Provide the (X, Y) coordinate of the cell's center where the given text is located.  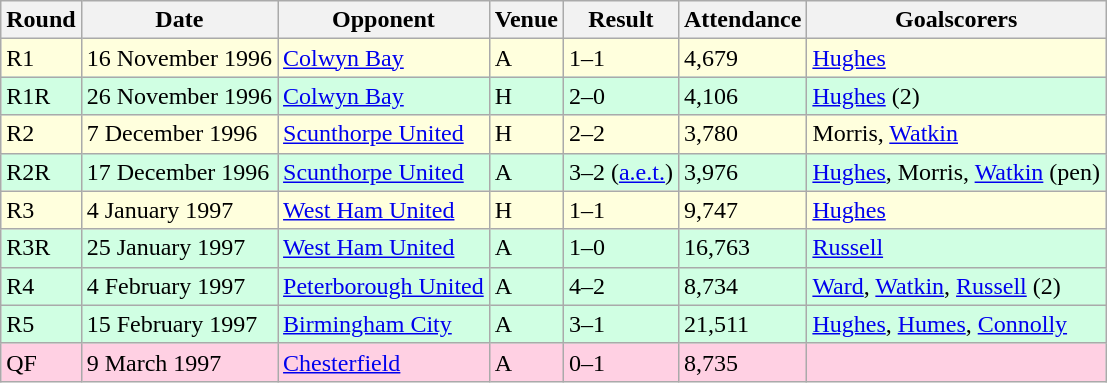
4 January 1997 (179, 210)
R4 (41, 286)
R1R (41, 96)
R3 (41, 210)
9,747 (742, 210)
2–0 (620, 96)
15 February 1997 (179, 324)
25 January 1997 (179, 248)
2–2 (620, 134)
R3R (41, 248)
8,735 (742, 362)
1–0 (620, 248)
4,679 (742, 58)
4–2 (620, 286)
4,106 (742, 96)
Russell (956, 248)
3,780 (742, 134)
Morris, Watkin (956, 134)
Birmingham City (384, 324)
26 November 1996 (179, 96)
R2 (41, 134)
Hughes, Humes, Connolly (956, 324)
Goalscorers (956, 20)
0–1 (620, 362)
4 February 1997 (179, 286)
Hughes, Morris, Watkin (pen) (956, 172)
21,511 (742, 324)
Ward, Watkin, Russell (2) (956, 286)
R5 (41, 324)
17 December 1996 (179, 172)
Date (179, 20)
Peterborough United (384, 286)
R1 (41, 58)
Result (620, 20)
Chesterfield (384, 362)
3,976 (742, 172)
Attendance (742, 20)
3–1 (620, 324)
Venue (526, 20)
3–2 (a.e.t.) (620, 172)
Opponent (384, 20)
7 December 1996 (179, 134)
9 March 1997 (179, 362)
QF (41, 362)
Round (41, 20)
16,763 (742, 248)
8,734 (742, 286)
Hughes (2) (956, 96)
R2R (41, 172)
16 November 1996 (179, 58)
